Determine the (x, y) coordinate at the center of the cell enclosing the given text.  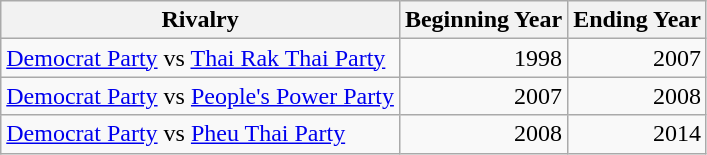
Beginning Year (483, 20)
Democrat Party vs Thai Rak Thai Party (200, 58)
Democrat Party vs Pheu Thai Party (200, 134)
2014 (638, 134)
1998 (483, 58)
Rivalry (200, 20)
Ending Year (638, 20)
Democrat Party vs People's Power Party (200, 96)
